Detect which cell encompasses the target text, then output its (X, Y) center coordinate. 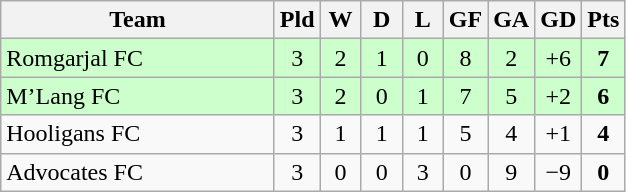
+1 (558, 134)
Pts (604, 20)
8 (465, 58)
L (422, 20)
D (382, 20)
GF (465, 20)
9 (512, 172)
−9 (558, 172)
GD (558, 20)
+6 (558, 58)
Team (138, 20)
Romgarjal FC (138, 58)
+2 (558, 96)
Pld (297, 20)
Hooligans FC (138, 134)
GA (512, 20)
W (340, 20)
Advocates FC (138, 172)
M’Lang FC (138, 96)
6 (604, 96)
